Scan for the cell matching the given text and deliver its (x, y) coordinate at center. 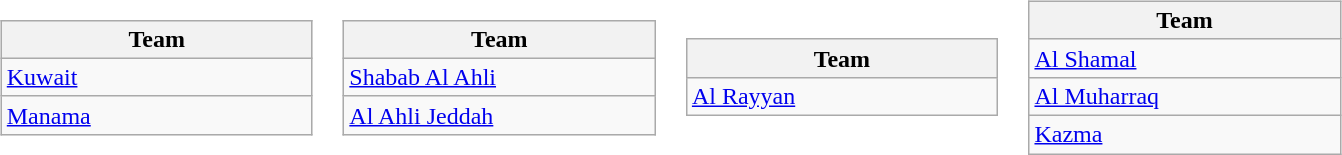
Kazma (1184, 134)
Manama (156, 115)
Al Shamal (1184, 58)
Al Rayyan (842, 96)
Al Muharraq (1184, 96)
Shabab Al Ahli (500, 77)
Al Ahli Jeddah (500, 115)
Kuwait (156, 77)
